Return [x, y] of the center of cell containing provided text 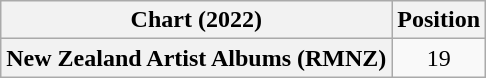
Position [439, 20]
New Zealand Artist Albums (RMNZ) [196, 58]
19 [439, 58]
Chart (2022) [196, 20]
